Return (X, Y) of the center of cell containing provided text 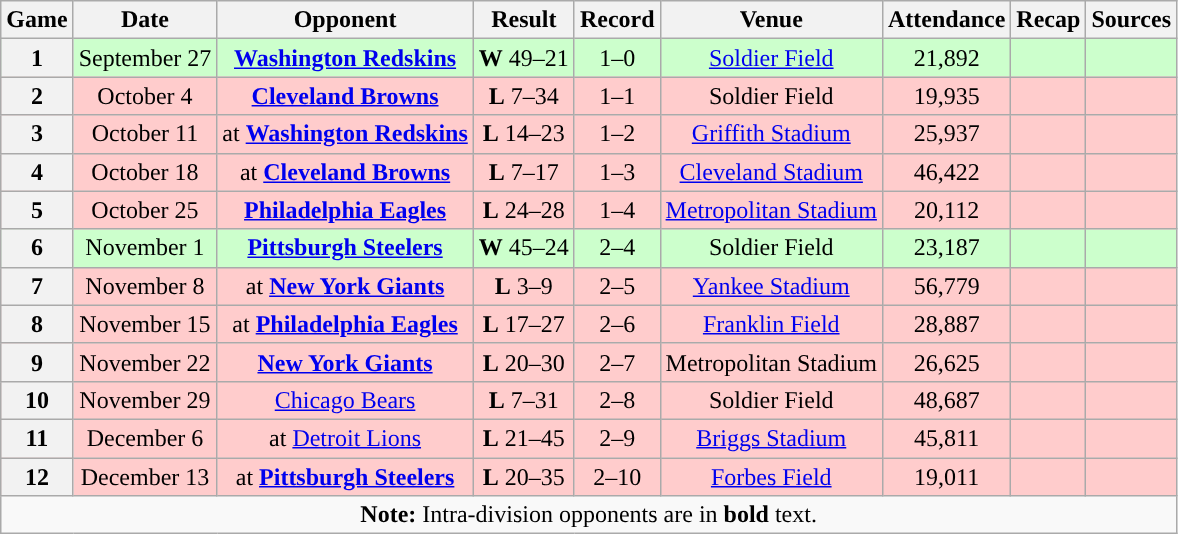
1–2 (617, 134)
L 20–35 (524, 477)
2 (37, 96)
October 18 (145, 172)
Cleveland Browns (345, 96)
Washington Redskins (345, 58)
6 (37, 248)
November 1 (145, 248)
Opponent (345, 20)
L 3–9 (524, 286)
1–3 (617, 172)
Griffith Stadium (771, 134)
Forbes Field (771, 477)
Result (524, 20)
November 22 (145, 362)
L 21–45 (524, 438)
26,625 (946, 362)
at Cleveland Browns (345, 172)
L 24–28 (524, 210)
12 (37, 477)
New York Giants (345, 362)
21,892 (946, 58)
September 27 (145, 58)
1–0 (617, 58)
11 (37, 438)
2–9 (617, 438)
Venue (771, 20)
7 (37, 286)
Yankee Stadium (771, 286)
W 45–24 (524, 248)
2–6 (617, 324)
Briggs Stadium (771, 438)
Chicago Bears (345, 400)
December 6 (145, 438)
November 29 (145, 400)
56,779 (946, 286)
19,935 (946, 96)
23,187 (946, 248)
at Philadelphia Eagles (345, 324)
Sources (1132, 20)
8 (37, 324)
1–4 (617, 210)
2–5 (617, 286)
45,811 (946, 438)
L 20–30 (524, 362)
2–7 (617, 362)
2–8 (617, 400)
46,422 (946, 172)
L 7–34 (524, 96)
October 25 (145, 210)
Philadelphia Eagles (345, 210)
5 (37, 210)
at Pittsburgh Steelers (345, 477)
Franklin Field (771, 324)
9 (37, 362)
10 (37, 400)
1 (37, 58)
October 4 (145, 96)
October 11 (145, 134)
28,887 (946, 324)
Attendance (946, 20)
L 7–31 (524, 400)
L 17–27 (524, 324)
at Detroit Lions (345, 438)
Note: Intra-division opponents are in bold text. (589, 515)
W 49–21 (524, 58)
48,687 (946, 400)
Pittsburgh Steelers (345, 248)
at New York Giants (345, 286)
Game (37, 20)
19,011 (946, 477)
at Washington Redskins (345, 134)
Cleveland Stadium (771, 172)
25,937 (946, 134)
Date (145, 20)
2–10 (617, 477)
December 13 (145, 477)
L 7–17 (524, 172)
November 8 (145, 286)
L 14–23 (524, 134)
3 (37, 134)
Record (617, 20)
1–1 (617, 96)
2–4 (617, 248)
4 (37, 172)
20,112 (946, 210)
Recap (1048, 20)
November 15 (145, 324)
